Locate the cell with the specified text and output its (x, y) center coordinate. 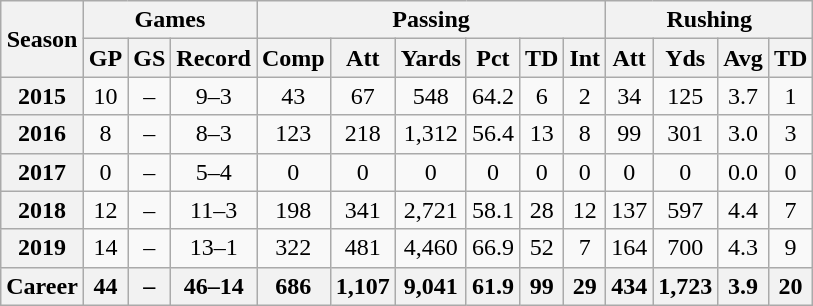
13 (541, 134)
3.7 (744, 96)
2019 (42, 248)
67 (362, 96)
Season (42, 39)
Rushing (710, 20)
218 (362, 134)
34 (630, 96)
3.9 (744, 286)
597 (686, 210)
Pct (492, 58)
2,721 (430, 210)
Yards (430, 58)
2 (585, 96)
29 (585, 286)
137 (630, 210)
164 (630, 248)
5–4 (214, 172)
43 (293, 96)
46–14 (214, 286)
2018 (42, 210)
56.4 (492, 134)
Avg (744, 58)
61.9 (492, 286)
6 (541, 96)
686 (293, 286)
44 (105, 286)
1,312 (430, 134)
434 (630, 286)
11–3 (214, 210)
66.9 (492, 248)
4.4 (744, 210)
Passing (430, 20)
20 (790, 286)
2015 (42, 96)
481 (362, 248)
GS (150, 58)
2017 (42, 172)
14 (105, 248)
3 (790, 134)
548 (430, 96)
4,460 (430, 248)
Record (214, 58)
28 (541, 210)
198 (293, 210)
3.0 (744, 134)
58.1 (492, 210)
Games (170, 20)
2016 (42, 134)
Int (585, 58)
13–1 (214, 248)
64.2 (492, 96)
10 (105, 96)
700 (686, 248)
9–3 (214, 96)
52 (541, 248)
1,107 (362, 286)
341 (362, 210)
Comp (293, 58)
8–3 (214, 134)
1,723 (686, 286)
Yds (686, 58)
1 (790, 96)
0.0 (744, 172)
125 (686, 96)
4.3 (744, 248)
322 (293, 248)
301 (686, 134)
9 (790, 248)
9,041 (430, 286)
123 (293, 134)
GP (105, 58)
Career (42, 286)
